Search for the cell housing the specified text and yield its (X, Y) center coordinate. 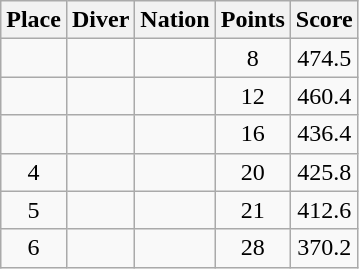
Score (324, 20)
21 (252, 210)
370.2 (324, 248)
Points (252, 20)
474.5 (324, 58)
412.6 (324, 210)
5 (34, 210)
436.4 (324, 134)
20 (252, 172)
4 (34, 172)
6 (34, 248)
425.8 (324, 172)
12 (252, 96)
Diver (100, 20)
16 (252, 134)
28 (252, 248)
460.4 (324, 96)
Place (34, 20)
Nation (175, 20)
8 (252, 58)
